Search for the cell housing the specified text and yield its [X, Y] center coordinate. 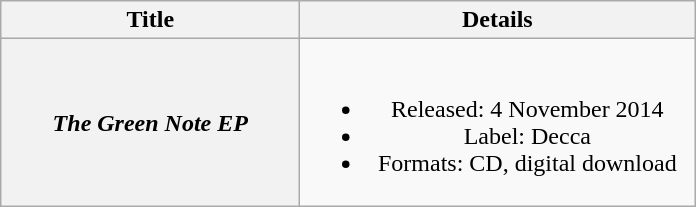
Details [498, 20]
The Green Note EP [150, 122]
Title [150, 20]
Released: 4 November 2014Label: DeccaFormats: CD, digital download [498, 122]
